Determine the (X, Y) coordinate at the center of the cell enclosing the given text.  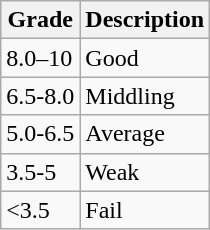
Middling (145, 96)
8.0–10 (40, 58)
Good (145, 58)
Description (145, 20)
<3.5 (40, 210)
Average (145, 134)
5.0-6.5 (40, 134)
Fail (145, 210)
Weak (145, 172)
Grade (40, 20)
3.5-5 (40, 172)
6.5-8.0 (40, 96)
